From the cell containing the given text, extract its center point as (X, Y) coordinate. 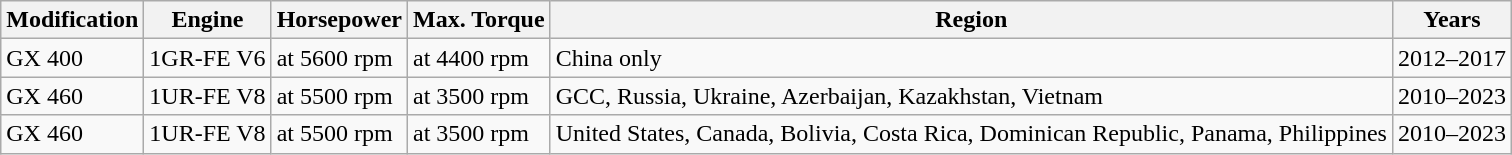
Region (971, 20)
at 4400 rpm (478, 58)
United States, Canada, Bolivia, Costa Rica, Dominican Republic, Panama, Philippines (971, 134)
at 5600 rpm (339, 58)
Years (1452, 20)
GX 400 (72, 58)
GCC, Russia, Ukraine, Azerbaijan, Kazakhstan, Vietnam (971, 96)
Engine (208, 20)
2012–2017 (1452, 58)
China only (971, 58)
Horsepower (339, 20)
Modification (72, 20)
Max. Torque (478, 20)
1GR-FE V6 (208, 58)
